Return (x, y) of the center of cell containing provided text 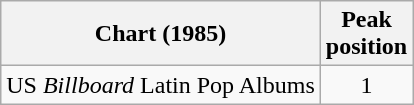
US Billboard Latin Pop Albums (161, 85)
1 (366, 85)
Peakposition (366, 34)
Chart (1985) (161, 34)
